Extract the (x, y) coordinate from the center of the cell holding the provided text.  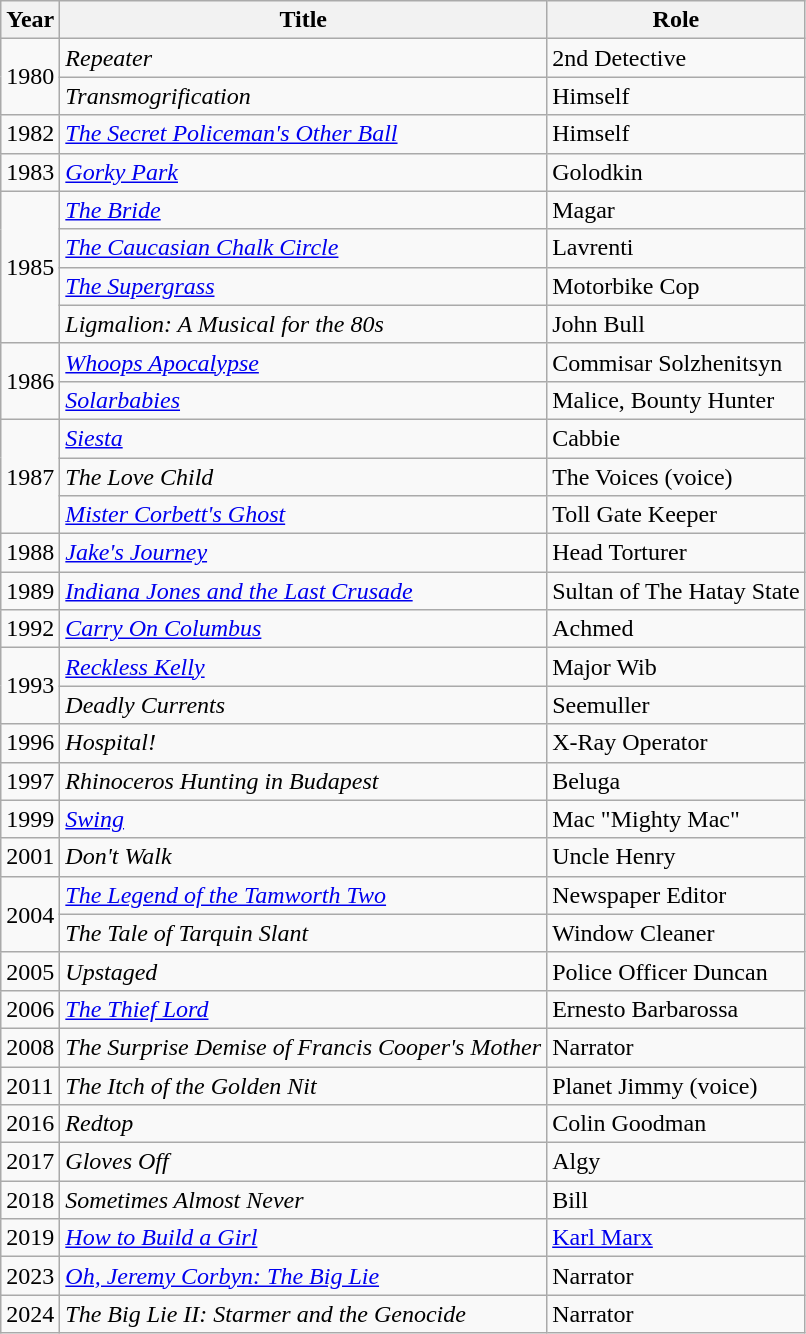
Algy (676, 1162)
2017 (30, 1162)
The Secret Policeman's Other Ball (304, 134)
The Supergrass (304, 286)
Repeater (304, 58)
Ligmalion: A Musical for the 80s (304, 324)
Bill (676, 1200)
Planet Jimmy (voice) (676, 1085)
Mister Corbett's Ghost (304, 515)
2008 (30, 1047)
The Itch of the Golden Nit (304, 1085)
Redtop (304, 1124)
1988 (30, 553)
Malice, Bounty Hunter (676, 400)
Year (30, 20)
Toll Gate Keeper (676, 515)
Golodkin (676, 172)
1999 (30, 819)
Window Cleaner (676, 933)
Colin Goodman (676, 1124)
Deadly Currents (304, 705)
Jake's Journey (304, 553)
The Love Child (304, 477)
1992 (30, 629)
Uncle Henry (676, 857)
1980 (30, 77)
Police Officer Duncan (676, 971)
1996 (30, 743)
2016 (30, 1124)
Cabbie (676, 438)
Rhinoceros Hunting in Budapest (304, 781)
Seemuller (676, 705)
Lavrenti (676, 248)
The Tale of Tarquin Slant (304, 933)
Title (304, 20)
Don't Walk (304, 857)
Magar (676, 210)
2001 (30, 857)
2019 (30, 1238)
The Surprise Demise of Francis Cooper's Mother (304, 1047)
Hospital! (304, 743)
Transmogrification (304, 96)
1987 (30, 476)
2005 (30, 971)
2023 (30, 1276)
2011 (30, 1085)
2nd Detective (676, 58)
Indiana Jones and the Last Crusade (304, 591)
Sultan of The Hatay State (676, 591)
1982 (30, 134)
1983 (30, 172)
The Caucasian Chalk Circle (304, 248)
Role (676, 20)
Swing (304, 819)
Beluga (676, 781)
Achmed (676, 629)
John Bull (676, 324)
The Legend of the Tamworth Two (304, 895)
2006 (30, 1009)
2018 (30, 1200)
Mac "Mighty Mac" (676, 819)
Upstaged (304, 971)
Newspaper Editor (676, 895)
2024 (30, 1314)
Gorky Park (304, 172)
The Thief Lord (304, 1009)
1985 (30, 267)
The Bride (304, 210)
2004 (30, 914)
1986 (30, 381)
Gloves Off (304, 1162)
1993 (30, 686)
The Big Lie II: Starmer and the Genocide (304, 1314)
Major Wib (676, 667)
1997 (30, 781)
Commisar Solzhenitsyn (676, 362)
Siesta (304, 438)
Solarbabies (304, 400)
Ernesto Barbarossa (676, 1009)
How to Build a Girl (304, 1238)
1989 (30, 591)
Sometimes Almost Never (304, 1200)
Whoops Apocalypse (304, 362)
Karl Marx (676, 1238)
The Voices (voice) (676, 477)
Carry On Columbus (304, 629)
Oh, Jeremy Corbyn: The Big Lie (304, 1276)
Motorbike Cop (676, 286)
X-Ray Operator (676, 743)
Reckless Kelly (304, 667)
Head Torturer (676, 553)
